Search for the cell housing the specified text and yield its [X, Y] center coordinate. 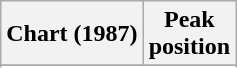
Chart (1987) [72, 34]
Peakposition [189, 34]
